Identify which cell holds the provided text, then report its (X, Y) central coordinate. 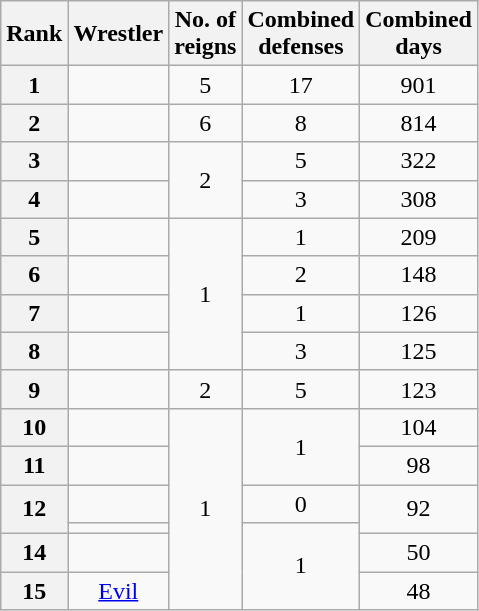
125 (419, 351)
123 (419, 389)
17 (301, 85)
48 (419, 591)
308 (419, 199)
148 (419, 275)
126 (419, 313)
104 (419, 427)
92 (419, 508)
209 (419, 237)
98 (419, 465)
322 (419, 161)
Rank (34, 34)
12 (34, 508)
814 (419, 123)
Combineddefenses (301, 34)
0 (301, 503)
Combineddays (419, 34)
14 (34, 553)
11 (34, 465)
Evil (118, 591)
Wrestler (118, 34)
901 (419, 85)
4 (34, 199)
15 (34, 591)
50 (419, 553)
No. ofreigns (206, 34)
7 (34, 313)
10 (34, 427)
9 (34, 389)
